Determine the [x, y] coordinate at the center of the cell enclosing the given text.  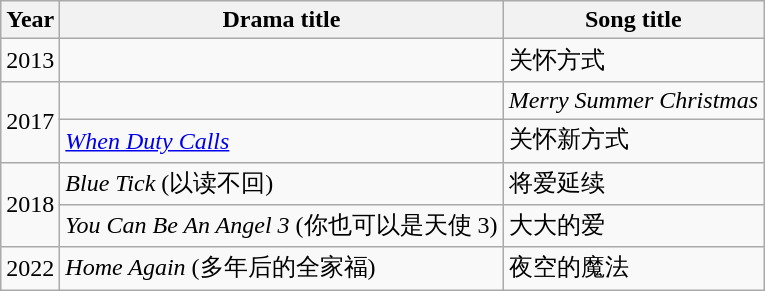
将爱延续 [633, 184]
2022 [30, 268]
You Can Be An Angel 3 (你也可以是天使 3) [282, 226]
Home Again (多年后的全家福) [282, 268]
关怀方式 [633, 60]
2013 [30, 60]
2018 [30, 204]
夜空的魔法 [633, 268]
Drama title [282, 20]
大大的爱 [633, 226]
Song title [633, 20]
When Duty Calls [282, 140]
Year [30, 20]
Merry Summer Christmas [633, 100]
Blue Tick (以读不回) [282, 184]
关怀新方式 [633, 140]
2017 [30, 122]
